Output the (x, y) coordinate of the center of the cell containing the given text.  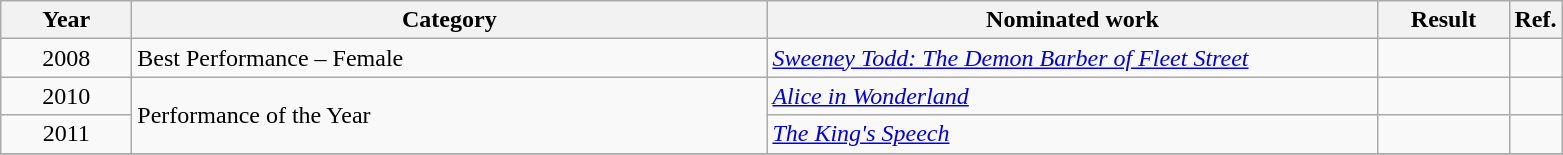
Alice in Wonderland (1072, 96)
2011 (66, 134)
2008 (66, 58)
Performance of the Year (450, 115)
2010 (66, 96)
Best Performance – Female (450, 58)
Category (450, 20)
Sweeney Todd: The Demon Barber of Fleet Street (1072, 58)
Year (66, 20)
Result (1444, 20)
Ref. (1536, 20)
Nominated work (1072, 20)
The King's Speech (1072, 134)
